Search for the cell housing the specified text and yield its [X, Y] center coordinate. 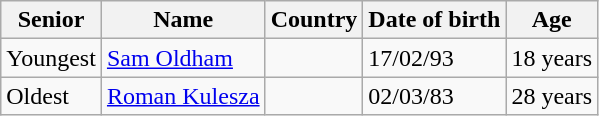
Oldest [52, 96]
Age [552, 20]
17/02/93 [434, 58]
Youngest [52, 58]
Date of birth [434, 20]
Senior [52, 20]
Sam Oldham [183, 58]
02/03/83 [434, 96]
18 years [552, 58]
28 years [552, 96]
Country [314, 20]
Roman Kulesza [183, 96]
Name [183, 20]
